Output the (x, y) coordinate of the center of the cell containing the given text.  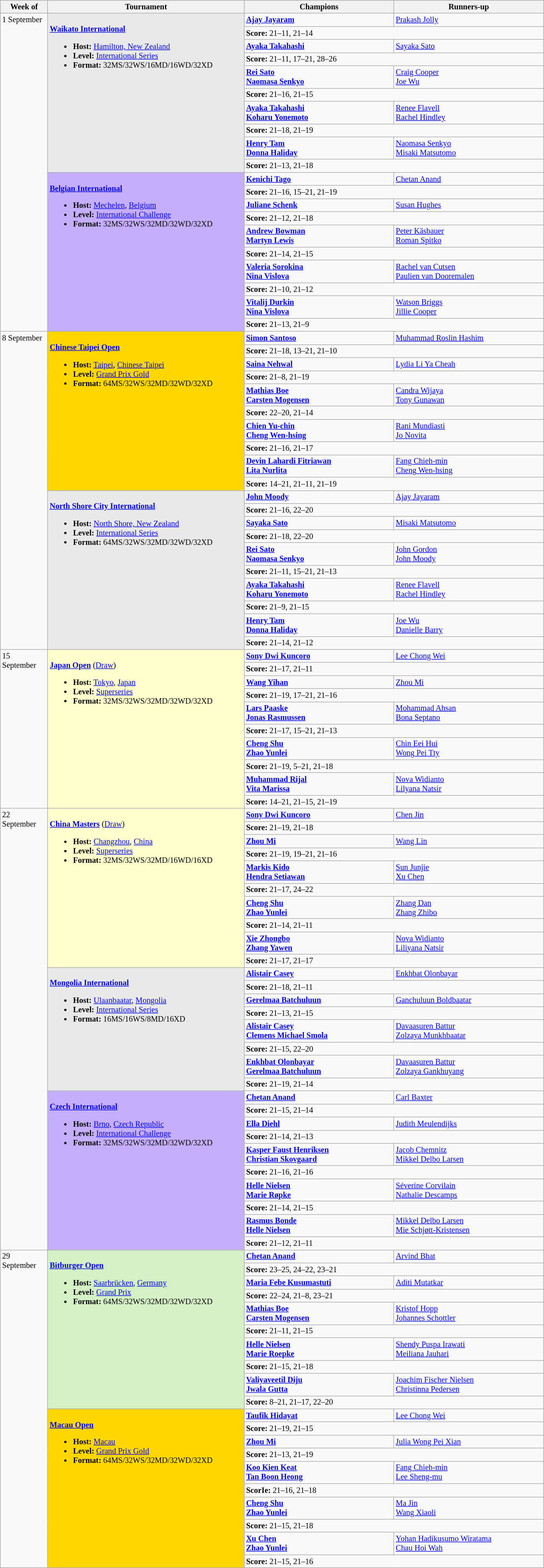
Score: 21–8, 21–19 (394, 377)
Score: 21–19, 21–15 (394, 1428)
Score: 21–17, 24–22 (394, 890)
Chinese Taipei OpenHost: Taipei, Chinese TaipeiLevel: Grand Prix GoldFormat: 64MS/32WS/32MD/32WD/32XD (146, 411)
Tournament (146, 7)
Rachel van Cutsen Paulien van Dooremalen (469, 271)
Carl Baxter (469, 1097)
Score: 21–17, 21–17 (394, 961)
Runners-up (469, 7)
Watson Briggs Jillie Cooper (469, 307)
Mikkel Delbo Larsen Mie Schjøtt-Kristensen (469, 1226)
Valeria Sorokina Nina Vislova (319, 271)
John Gordon John Moody (469, 554)
Score: 21–19, 19–21, 21–16 (394, 854)
Wang Lin (469, 841)
Belgian InternationalHost: Mechelen, BelgiumLevel: International ChallengeFormat: 32MS/32WS/32MD/32WD/32XD (146, 252)
Score: 21–19, 21–14 (394, 1084)
Koo Kien Keat Tan Boon Heong (319, 1472)
Score: 21–14, 21–12 (394, 643)
Chen Jin (469, 815)
Wang Yihan (319, 682)
Juliane Schenk (319, 205)
North Shore City InternationalHost: North Shore, New ZealandLevel: International SeriesFormat: 64MS/32WS/32MD/32WD/32XD (146, 570)
Maria Febe Kusumastuti (319, 1282)
Score: 21–13, 21–9 (394, 325)
Fang Chieh-min Cheng Wen-hsing (469, 466)
Score: 23–25, 24–22, 23–21 (394, 1270)
Misaki Matsutomo (469, 523)
Vitalij Durkin Nina Vislova (319, 307)
Score: 8–21, 21–17, 22–20 (394, 1402)
Alistair Casey Clemens Michael Smola (319, 1031)
Nova Widianto Lilyana Natsir (469, 784)
Lydia Li Ya Cheah (469, 364)
Score: 21–18, 13–21, 21–10 (394, 351)
Arvind Bhat (469, 1256)
Jacob Chemnitz Mikkel Delbo Larsen (469, 1154)
Enkhbat Olonbayar Gerelmaa Batchuluun (319, 1066)
Score: 21–16, 15–21, 21–19 (394, 192)
Bitburger OpenHost: Saarbrücken, GermanyLevel: Grand PrixFormat: 64MS/32WS/32MD/32WD/32XD (146, 1329)
Andrew Bowman Martyn Lewis (319, 236)
Score: 21–17, 15–21, 21–13 (394, 731)
Julia Wong Pei Xian (469, 1442)
Davaasuren Battur Zolzaya Gankhuyang (469, 1066)
Score: 22–20, 21–14 (394, 413)
Score: 21–19, 5–21, 21–18 (394, 766)
John Moody (319, 497)
ScorIe: 21–16, 21–18 (394, 1490)
Score: 21–17, 21–11 (394, 669)
Judith Meulendijks (469, 1124)
Helle Nielsen Marie Roepke (319, 1349)
Naomasa Senkyo Misaki Matsutomo (469, 148)
Macau OpenHost: MacauLevel: Grand Prix GoldFormat: 64MS/32WS/32MD/32WD/32XD (146, 1488)
Score: 21–11, 21–14 (394, 33)
Score: 21–11, 21–15 (394, 1331)
Gerelmaa Batchuluun (319, 1000)
Score: 21–18, 22–20 (394, 536)
China Masters (Draw)Host: Changzhou, ChinaLevel: SuperseriesFormat: 32MS/32WS/32MD/16WD/16XD (146, 888)
Score: 21–11, 15–21, 21–13 (394, 572)
Prakash Jolly (469, 20)
Peter Käsbauer Roman Spitko (469, 236)
Valiyaveetil Diju Jwala Gutta (319, 1384)
Score: 21–15, 22–20 (394, 1049)
Davaasuren Battur Zolzaya Munkhbaatar (469, 1031)
29 September (24, 1409)
Score: 21–10, 21–12 (394, 289)
Score: 21–11, 17–21, 28–26 (394, 59)
Saina Nehwal (319, 364)
Ma Jin Wang Xiaoli (469, 1508)
Helle Nielsen Marie Røpke (319, 1190)
Score: 21–16, 21–15 (394, 95)
Simon Santoso (319, 338)
Nova Widianto Liliyana Natsir (469, 943)
Kristof Hopp Johannes Schottler (469, 1313)
Enkhbat Olonbayar (469, 974)
Score: 21–9, 21–15 (394, 607)
Score: 14–21, 21–15, 21–19 (394, 802)
Rani Mundiasti Jo Novita (469, 430)
Score: 21–14, 21–13 (394, 1137)
22 September (24, 1029)
Japan Open (Draw)Host: Tokyo, JapanLevel: SuperseriesFormat: 32MS/32WS/32MD/32WD/32XD (146, 729)
8 September (24, 490)
Xu Chen Zhao Yunlei (319, 1543)
Chien Yu-chin Cheng Wen-hsing (319, 430)
Score: 21–16, 21–17 (394, 448)
Rasmus Bonde Helle Nielsen (319, 1226)
Shendy Puspa Irawati Meiliana Jauhari (469, 1349)
Czech InternationalHost: Brno, Czech RepublicLevel: International ChallengeFormat: 32MS/32WS/32MD/32WD/32XD (146, 1171)
Craig Cooper Joe Wu (469, 77)
Score: 21–19, 17–21, 21–16 (394, 695)
Séverine Corvilain Nathalie Descamps (469, 1190)
Ella Diehl (319, 1124)
1 September (24, 172)
Score: 21–16, 22–20 (394, 510)
Ganchuluun Boldbaatar (469, 1000)
Score: 21–15, 21–16 (394, 1561)
Devin Lahardi Fitriawan Lita Nurlita (319, 466)
Score: 21–19, 21–18 (394, 828)
Kasper Faust Henriksen Christian Skovgaard (319, 1154)
Zhang Dan Zhang Zhibo (469, 908)
Joe Wu Danielle Barry (469, 625)
Waikato InternationalHost: Hamilton, New ZealandLevel: International SeriesFormat: 32MS/32WS/16MD/16WD/32XD (146, 93)
Score: 21–13, 21–18 (394, 166)
Score: 21–18, 21–11 (394, 987)
Score: 21–12, 21–18 (394, 218)
Score: 21–15, 21–14 (394, 1110)
Muhammad Roslin Hashim (469, 338)
Score: 21–16, 21–16 (394, 1172)
Champions (319, 7)
Sun Junjie Xu Chen (469, 872)
Score: 21–18, 21–19 (394, 130)
Score: 21–13, 21–19 (394, 1455)
Fang Chieh-min Lee Sheng-mu (469, 1472)
Chin Eei Hui Wong Pei Tty (469, 748)
Score: 14–21, 21–11, 21–19 (394, 484)
Alistair Casey (319, 974)
Kenichi Tago (319, 179)
Susan Hughes (469, 205)
Week of (24, 7)
Score: 21–13, 21–15 (394, 1013)
Lars Paaske Jonas Rasmussen (319, 713)
Xie Zhongbo Zhang Yawen (319, 943)
Mohammad Ahsan Bona Septano (469, 713)
15 September (24, 729)
Muhammad Rijal Vita Marissa (319, 784)
Score: 21–14, 21–11 (394, 925)
Score: 22–24, 21–8, 23–21 (394, 1296)
Taufik Hidayat (319, 1415)
Yohan Hadikusumo Wiratama Chau Hoi Wah (469, 1543)
Markis Kido Hendra Setiawan (319, 872)
Score: 21–12, 21–11 (394, 1243)
Candra Wijaya Tony Gunawan (469, 395)
Ayaka Takahashi (319, 46)
Mongolia InternationalHost: Ulaanbaatar, MongoliaLevel: International SeriesFormat: 16MS/16WS/8MD/16XD (146, 1029)
Joachim Fischer Nielsen Christinna Pedersen (469, 1384)
Aditi Mutatkar (469, 1282)
